Return [x, y] of the center of cell containing provided text 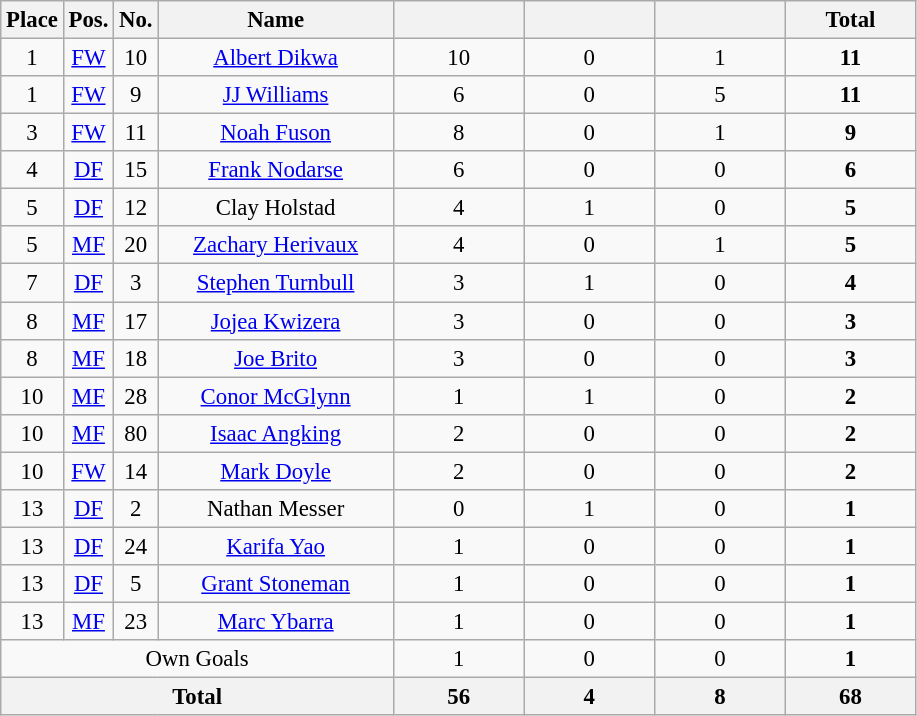
Joe Brito [276, 358]
7 [32, 283]
17 [136, 321]
Own Goals [198, 659]
18 [136, 358]
Albert Dikwa [276, 58]
JJ Williams [276, 95]
12 [136, 208]
14 [136, 471]
56 [458, 697]
20 [136, 245]
Karifa Yao [276, 546]
No. [136, 20]
Zachary Herivaux [276, 245]
Conor McGlynn [276, 396]
Nathan Messer [276, 509]
Jojea Kwizera [276, 321]
23 [136, 621]
Stephen Turnbull [276, 283]
Pos. [88, 20]
Marc Ybarra [276, 621]
Mark Doyle [276, 471]
Isaac Angking [276, 433]
68 [850, 697]
15 [136, 170]
Grant Stoneman [276, 584]
Frank Nodarse [276, 170]
80 [136, 433]
Clay Holstad [276, 208]
Noah Fuson [276, 133]
24 [136, 546]
Place [32, 20]
Name [276, 20]
28 [136, 396]
